Search for the cell housing the specified text and yield its (X, Y) center coordinate. 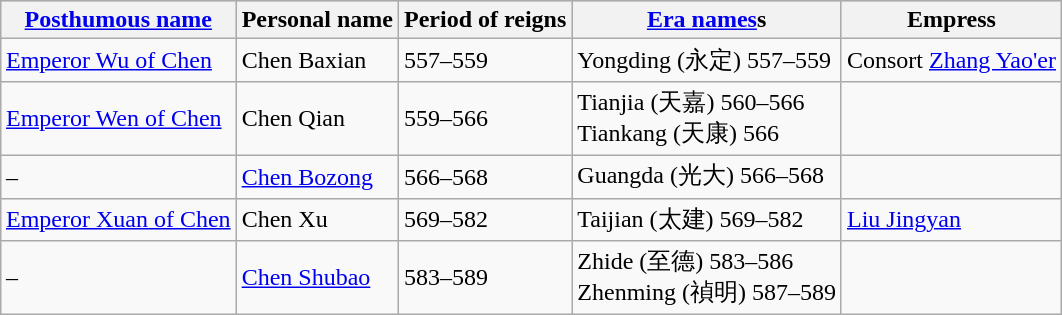
Chen Bozong (317, 176)
Emperor Wen of Chen (118, 118)
583–589 (486, 278)
Emperor Xuan of Chen (118, 220)
569–582 (486, 220)
566–568 (486, 176)
Guangda (光大) 566–568 (707, 176)
Yongding (永定) 557–559 (707, 60)
Chen Qian (317, 118)
Emperor Wu of Chen (118, 60)
Chen Xu (317, 220)
Personal name (317, 20)
Empress (951, 20)
Liu Jingyan (951, 220)
Tianjia (天嘉) 560–566Tiankang (天康) 566 (707, 118)
Taijian (太建) 569–582 (707, 220)
Chen Shubao (317, 278)
Chen Baxian (317, 60)
Zhide (至德) 583–586Zhenming (禎明) 587–589 (707, 278)
559–566 (486, 118)
Consort Zhang Yao'er (951, 60)
Period of reigns (486, 20)
557–559 (486, 60)
Era namess (707, 20)
Posthumous name (118, 20)
